Search for the cell housing the specified text and yield its [X, Y] center coordinate. 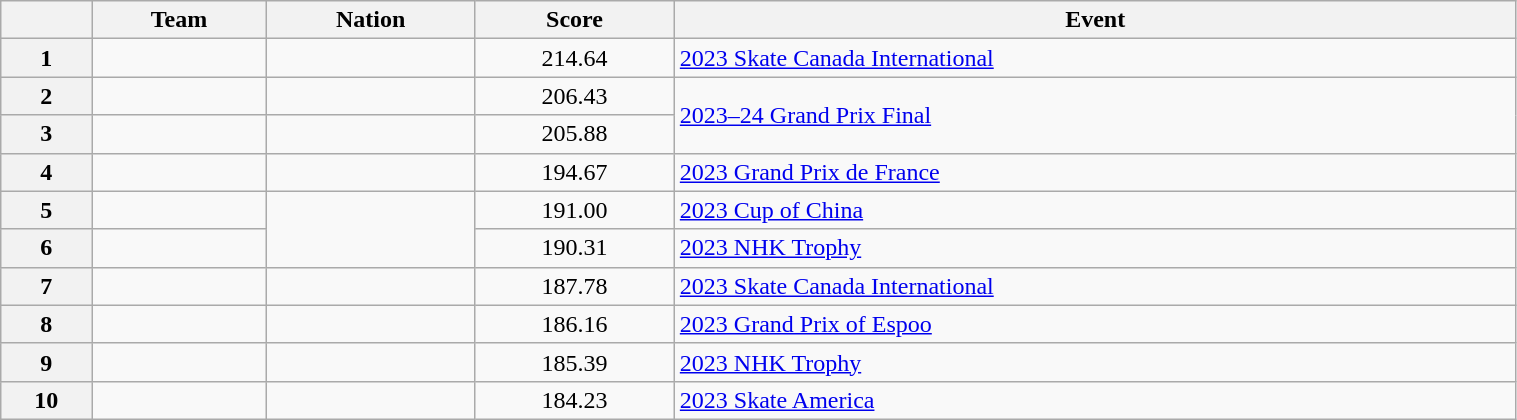
186.16 [575, 324]
3 [46, 134]
6 [46, 248]
194.67 [575, 172]
9 [46, 362]
190.31 [575, 248]
10 [46, 400]
1 [46, 58]
2023 Grand Prix of Espoo [1095, 324]
187.78 [575, 286]
2023–24 Grand Prix Final [1095, 115]
Event [1095, 20]
5 [46, 210]
184.23 [575, 400]
7 [46, 286]
8 [46, 324]
205.88 [575, 134]
Nation [370, 20]
185.39 [575, 362]
191.00 [575, 210]
2 [46, 96]
Team [180, 20]
2023 Cup of China [1095, 210]
214.64 [575, 58]
2023 Skate America [1095, 400]
206.43 [575, 96]
4 [46, 172]
Score [575, 20]
2023 Grand Prix de France [1095, 172]
